For the text-containing cell, return its midpoint in [x, y] coordinate format. 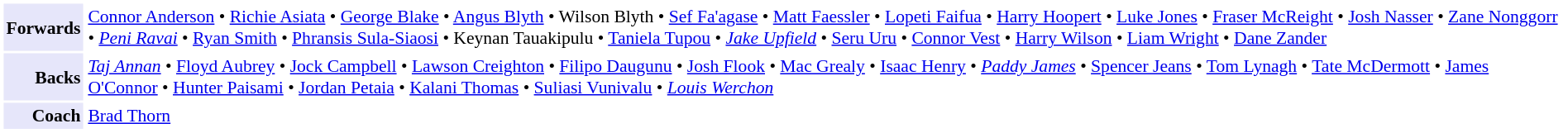
Backs [43, 76]
Coach [43, 116]
Forwards [43, 26]
Brad Thorn [825, 116]
